Pinpoint the cell where the given text exists, returning its (x, y) midpoint coordinate. 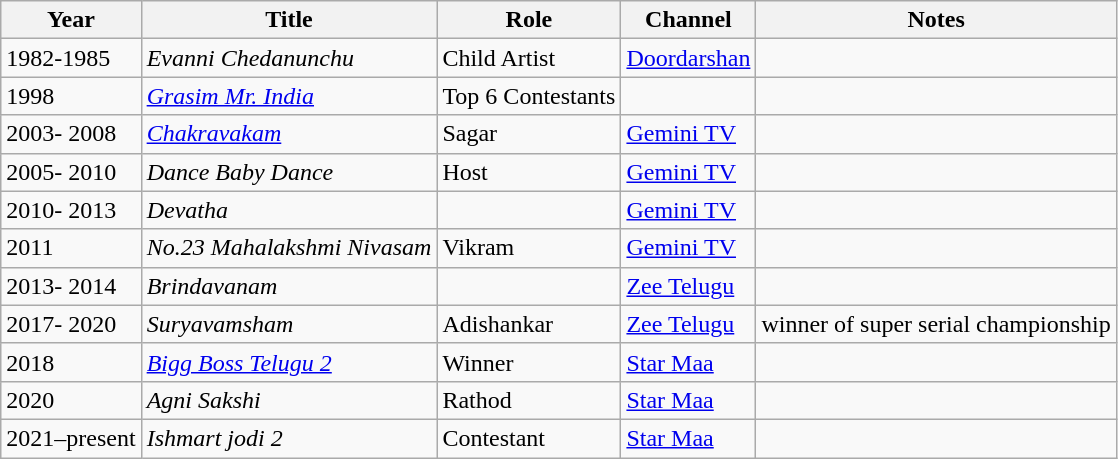
Devatha (289, 210)
Chakravakam (289, 134)
Bigg Boss Telugu 2 (289, 362)
1998 (71, 96)
Ishmart jodi 2 (289, 438)
Title (289, 20)
2017- 2020 (71, 324)
Role (529, 20)
Evanni Chedanunchu (289, 58)
Top 6 Contestants (529, 96)
Sagar (529, 134)
Vikram (529, 248)
Notes (936, 20)
Agni Sakshi (289, 400)
Brindavanam (289, 286)
Host (529, 172)
1982-1985 (71, 58)
2018 (71, 362)
Suryavamsham (289, 324)
Grasim Mr. India (289, 96)
Doordarshan (688, 58)
Dance Baby Dance (289, 172)
Contestant (529, 438)
2020 (71, 400)
2003- 2008 (71, 134)
2010- 2013 (71, 210)
2005- 2010 (71, 172)
Rathod (529, 400)
winner of super serial championship (936, 324)
Winner (529, 362)
2021–present (71, 438)
2011 (71, 248)
2013- 2014 (71, 286)
Year (71, 20)
Child Artist (529, 58)
Adishankar (529, 324)
Channel (688, 20)
No.23 Mahalakshmi Nivasam (289, 248)
